Return (X, Y) of the center of cell containing provided text 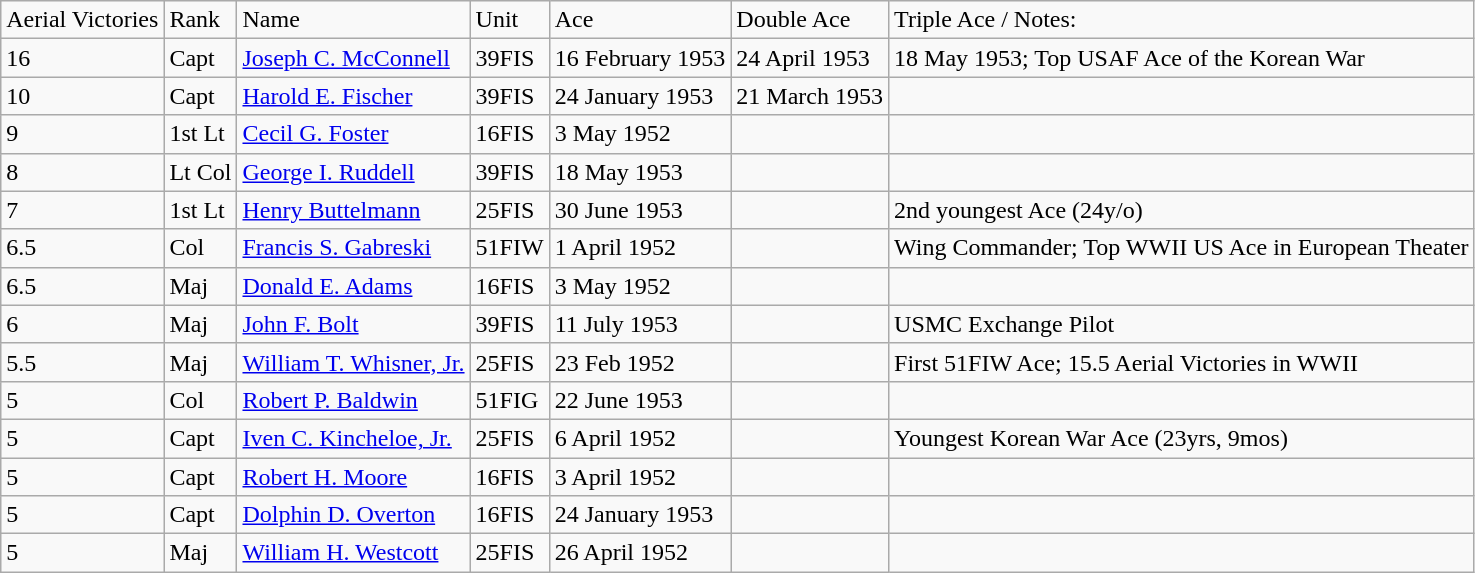
8 (82, 172)
16 February 1953 (640, 58)
Wing Commander; Top WWII US Ace in European Theater (1182, 248)
John F. Bolt (354, 324)
5.5 (82, 362)
William H. Westcott (354, 553)
Cecil G. Foster (354, 134)
9 (82, 134)
Henry Buttelmann (354, 210)
Double Ace (810, 20)
18 May 1953; Top USAF Ace of the Korean War (1182, 58)
6 April 1952 (640, 438)
Robert H. Moore (354, 477)
21 March 1953 (810, 96)
10 (82, 96)
Donald E. Adams (354, 286)
24 April 1953 (810, 58)
Francis S. Gabreski (354, 248)
Triple Ace / Notes: (1182, 20)
51FIG (510, 400)
51FIW (510, 248)
7 (82, 210)
Unit (510, 20)
Ace (640, 20)
USMC Exchange Pilot (1182, 324)
Robert P. Baldwin (354, 400)
Dolphin D. Overton (354, 515)
Youngest Korean War Ace (23yrs, 9mos) (1182, 438)
2nd youngest Ace (24y/o) (1182, 210)
23 Feb 1952 (640, 362)
16 (82, 58)
Joseph C. McConnell (354, 58)
Aerial Victories (82, 20)
18 May 1953 (640, 172)
1 April 1952 (640, 248)
11 July 1953 (640, 324)
Iven C. Kincheloe, Jr. (354, 438)
William T. Whisner, Jr. (354, 362)
Rank (200, 20)
30 June 1953 (640, 210)
First 51FIW Ace; 15.5 Aerial Victories in WWII (1182, 362)
6 (82, 324)
3 April 1952 (640, 477)
22 June 1953 (640, 400)
Lt Col (200, 172)
Name (354, 20)
Harold E. Fischer (354, 96)
George I. Ruddell (354, 172)
26 April 1952 (640, 553)
